Find where the given text appears and provide that cell's center as [X, Y] coordinate. 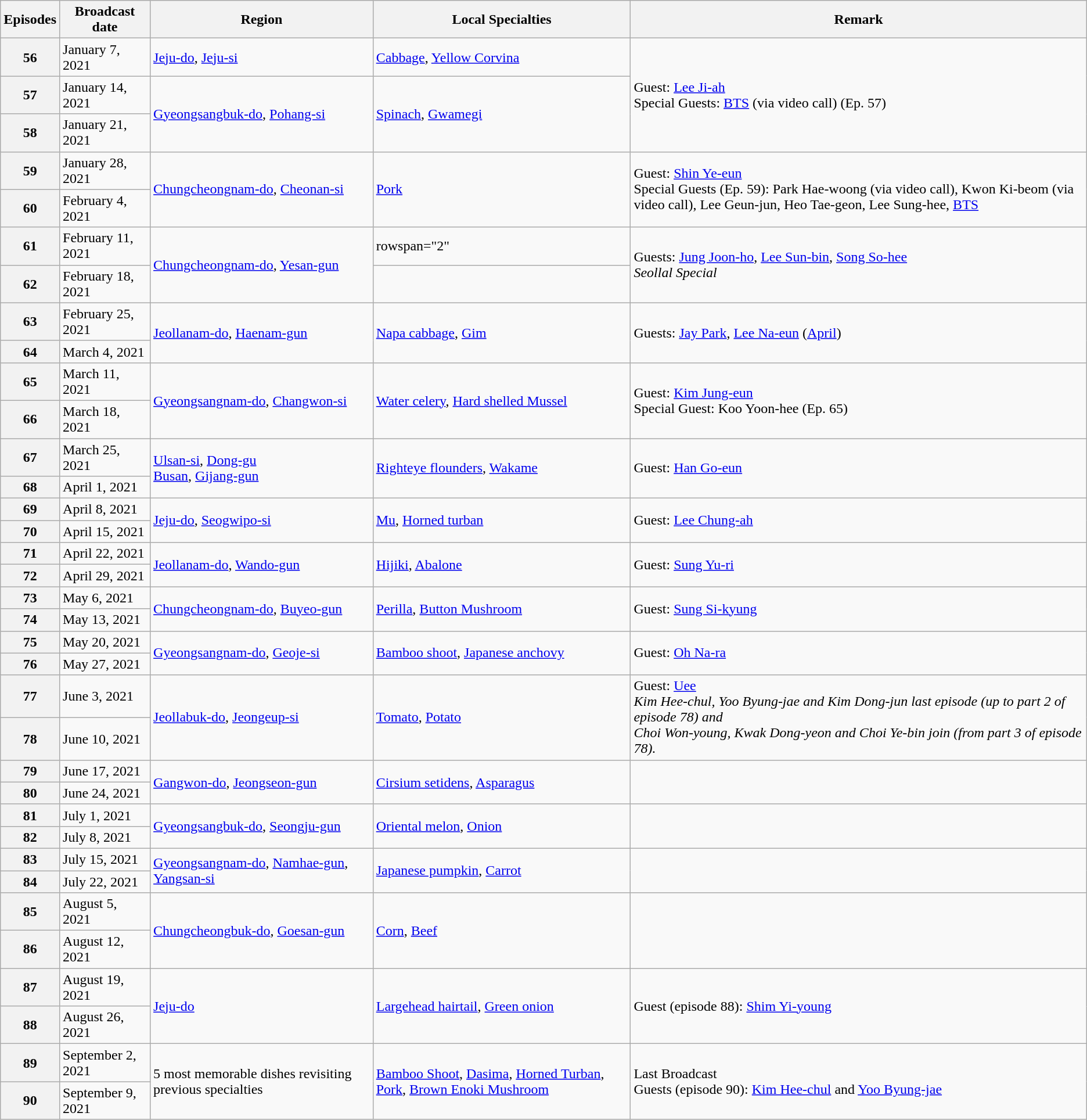
Region [262, 20]
January 7, 2021 [105, 57]
March 25, 2021 [105, 457]
Largehead hairtail, Green onion [502, 1006]
63 [30, 322]
June 17, 2021 [105, 771]
Guest: Sung Yu-ri [858, 565]
Guest: Lee Ji-ahSpecial Guests: BTS (via video call) (Ep. 57) [858, 95]
Jeju-do, Seogwipo-si [262, 520]
July 22, 2021 [105, 881]
72 [30, 576]
Local Specialties [502, 20]
64 [30, 351]
87 [30, 988]
Pork [502, 189]
June 24, 2021 [105, 793]
81 [30, 815]
March 11, 2021 [105, 381]
65 [30, 381]
August 5, 2021 [105, 912]
79 [30, 771]
January 28, 2021 [105, 171]
Jeollabuk-do, Jeongeup-si [262, 717]
April 8, 2021 [105, 509]
Mu, Horned turban [502, 520]
88 [30, 1025]
April 29, 2021 [105, 576]
68 [30, 487]
March 18, 2021 [105, 419]
Bamboo Shoot, Dasima, Horned Turban, Pork, Brown Enoki Mushroom [502, 1082]
Guest: Kim Jung-eunSpecial Guest: Koo Yoon-hee (Ep. 65) [858, 400]
70 [30, 532]
Jeju-do [262, 1006]
Jeollanam-do, Wando-gun [262, 565]
71 [30, 554]
73 [30, 598]
80 [30, 793]
Gyeongsangbuk-do, Seongju-gun [262, 826]
5 most memorable dishes revisiting previous specialties [262, 1082]
Cirsium setidens, Asparagus [502, 782]
76 [30, 664]
Tomato, Potato [502, 717]
Chungcheongnam-do, Yesan-gun [262, 265]
April 22, 2021 [105, 554]
Japanese pumpkin, Carrot [502, 870]
Bamboo shoot, Japanese anchovy [502, 653]
August 19, 2021 [105, 988]
April 1, 2021 [105, 487]
Hijiki, Abalone [502, 565]
67 [30, 457]
61 [30, 246]
Gangwon-do, Jeongseon-gun [262, 782]
May 20, 2021 [105, 642]
March 4, 2021 [105, 351]
Last BroadcastGuests (episode 90): Kim Hee-chul and Yoo Byung-jae [858, 1082]
90 [30, 1100]
Jeollanam-do, Haenam-gun [262, 332]
Gyeongsangnam-do, Namhae-gun, Yangsan-si [262, 870]
Perilla, Button Mushroom [502, 609]
January 21, 2021 [105, 132]
May 6, 2021 [105, 598]
83 [30, 859]
82 [30, 837]
Corn, Beef [502, 931]
July 15, 2021 [105, 859]
February 4, 2021 [105, 208]
Gyeongsangnam-do, Changwon-si [262, 400]
89 [30, 1063]
Napa cabbage, Gim [502, 332]
56 [30, 57]
February 18, 2021 [105, 283]
Jeju-do, Jeju-si [262, 57]
August 26, 2021 [105, 1025]
Guests: Jay Park, Lee Na-eun (April) [858, 332]
77 [30, 696]
September 9, 2021 [105, 1100]
Chungcheongnam-do, Cheonan-si [262, 189]
September 2, 2021 [105, 1063]
60 [30, 208]
66 [30, 419]
Remark [858, 20]
July 1, 2021 [105, 815]
January 14, 2021 [105, 95]
Righteye flounders, Wakame [502, 468]
58 [30, 132]
Chungcheongnam-do, Buyeo-gun [262, 609]
rowspan="2" [502, 246]
85 [30, 912]
Broadcast date [105, 20]
Guest (episode 88): Shim Yi-young [858, 1006]
78 [30, 739]
Episodes [30, 20]
June 3, 2021 [105, 696]
86 [30, 949]
Chungcheongbuk-do, Goesan-gun [262, 931]
July 8, 2021 [105, 837]
April 15, 2021 [105, 532]
Spinach, Gwamegi [502, 114]
Cabbage, Yellow Corvina [502, 57]
Guest: Oh Na-ra [858, 653]
62 [30, 283]
August 12, 2021 [105, 949]
May 13, 2021 [105, 620]
Gyeongsangbuk-do, Pohang-si [262, 114]
57 [30, 95]
Ulsan-si, Dong-guBusan, Gijang-gun [262, 468]
84 [30, 881]
Guest: Han Go-eun [858, 468]
Guests: Jung Joon-ho, Lee Sun-bin, Song So-heeSeollal Special [858, 265]
Gyeongsangnam-do, Geoje-si [262, 653]
February 25, 2021 [105, 322]
69 [30, 509]
75 [30, 642]
June 10, 2021 [105, 739]
Water celery, Hard shelled Mussel [502, 400]
Guest: Sung Si-kyung [858, 609]
May 27, 2021 [105, 664]
February 11, 2021 [105, 246]
Guest: Lee Chung-ah [858, 520]
74 [30, 620]
Oriental melon, Onion [502, 826]
59 [30, 171]
